Provide the [X, Y] coordinate of the cell's center where the given text is located.  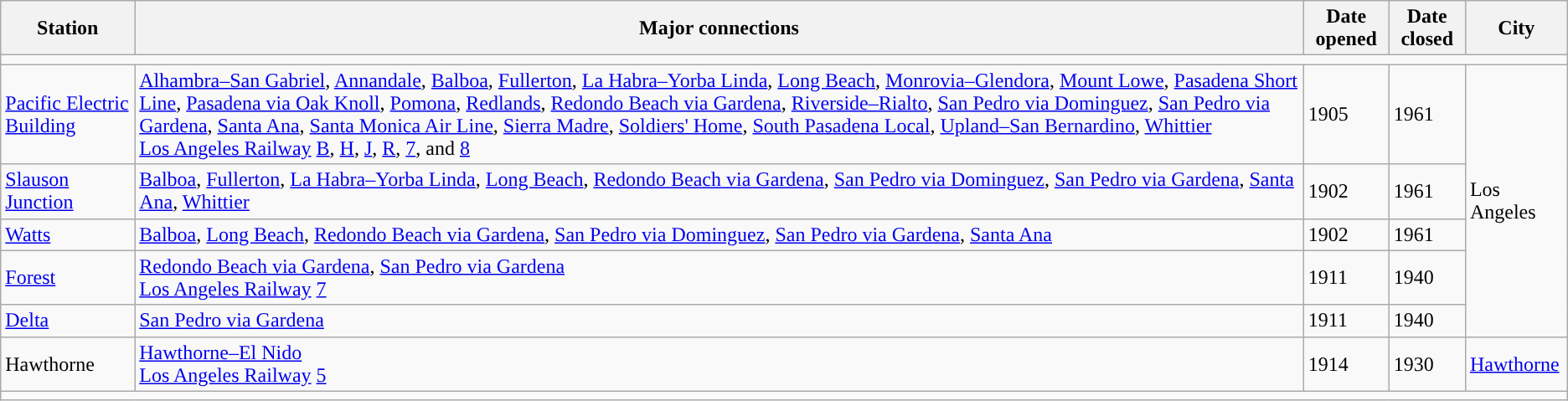
Watts [68, 234]
1930 [1427, 363]
San Pedro via Gardena [720, 321]
1914 [1346, 363]
Major connections [720, 28]
Slauson Junction [68, 191]
Hawthorne–El NidoLos Angeles Railway 5 [720, 363]
1905 [1346, 114]
Station [68, 28]
Forest [68, 278]
Los Angeles [1516, 201]
City [1516, 28]
Date closed [1427, 28]
Redondo Beach via Gardena, San Pedro via GardenaLos Angeles Railway 7 [720, 278]
Pacific Electric Building [68, 114]
Delta [68, 321]
Balboa, Long Beach, Redondo Beach via Gardena, San Pedro via Dominguez, San Pedro via Gardena, Santa Ana [720, 234]
Date opened [1346, 28]
Balboa, Fullerton, La Habra–Yorba Linda, Long Beach, Redondo Beach via Gardena, San Pedro via Dominguez, San Pedro via Gardena, Santa Ana, Whittier [720, 191]
